Determine the (x, y) coordinate at the center of the cell enclosing the given text.  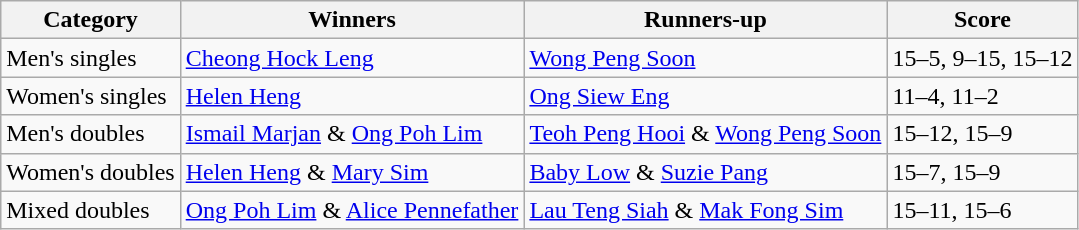
Helen Heng & Mary Sim (352, 172)
Lau Teng Siah & Mak Fong Sim (706, 210)
Women's singles (90, 96)
Helen Heng (352, 96)
15–12, 15–9 (982, 134)
Winners (352, 20)
Ong Siew Eng (706, 96)
Teoh Peng Hooi & Wong Peng Soon (706, 134)
Score (982, 20)
15–5, 9–15, 15–12 (982, 58)
Mixed doubles (90, 210)
Baby Low & Suzie Pang (706, 172)
Cheong Hock Leng (352, 58)
Runners-up (706, 20)
11–4, 11–2 (982, 96)
Wong Peng Soon (706, 58)
Women's doubles (90, 172)
Ismail Marjan & Ong Poh Lim (352, 134)
Ong Poh Lim & Alice Pennefather (352, 210)
Category (90, 20)
Men's doubles (90, 134)
15–11, 15–6 (982, 210)
15–7, 15–9 (982, 172)
Men's singles (90, 58)
